Output the (x, y) coordinate of the center of the cell containing the given text.  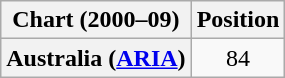
Australia (ARIA) (96, 58)
Chart (2000–09) (96, 20)
84 (238, 58)
Position (238, 20)
